From the cell containing the given text, extract its center point as (x, y) coordinate. 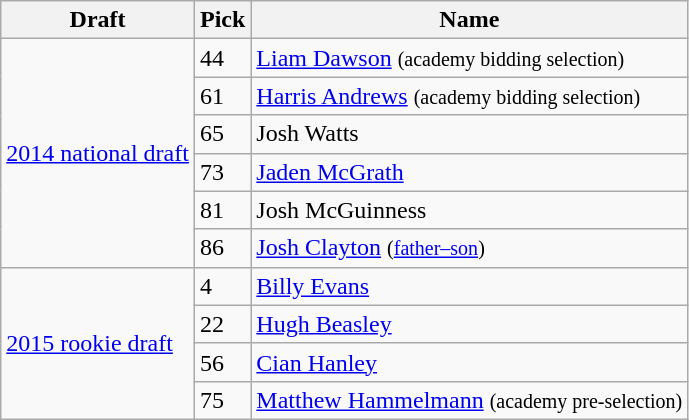
86 (222, 248)
Matthew Hammelmann (academy pre-selection) (470, 400)
22 (222, 324)
73 (222, 172)
Name (470, 20)
44 (222, 58)
Draft (98, 20)
75 (222, 400)
56 (222, 362)
61 (222, 96)
81 (222, 210)
Josh Clayton (father–son) (470, 248)
Billy Evans (470, 286)
Jaden McGrath (470, 172)
Cian Hanley (470, 362)
Liam Dawson (academy bidding selection) (470, 58)
4 (222, 286)
Harris Andrews (academy bidding selection) (470, 96)
2015 rookie draft (98, 343)
Josh Watts (470, 134)
Josh McGuinness (470, 210)
Pick (222, 20)
Hugh Beasley (470, 324)
2014 national draft (98, 153)
65 (222, 134)
